Capture the cell that displays the provided text and extract its [X, Y] central coordinate. 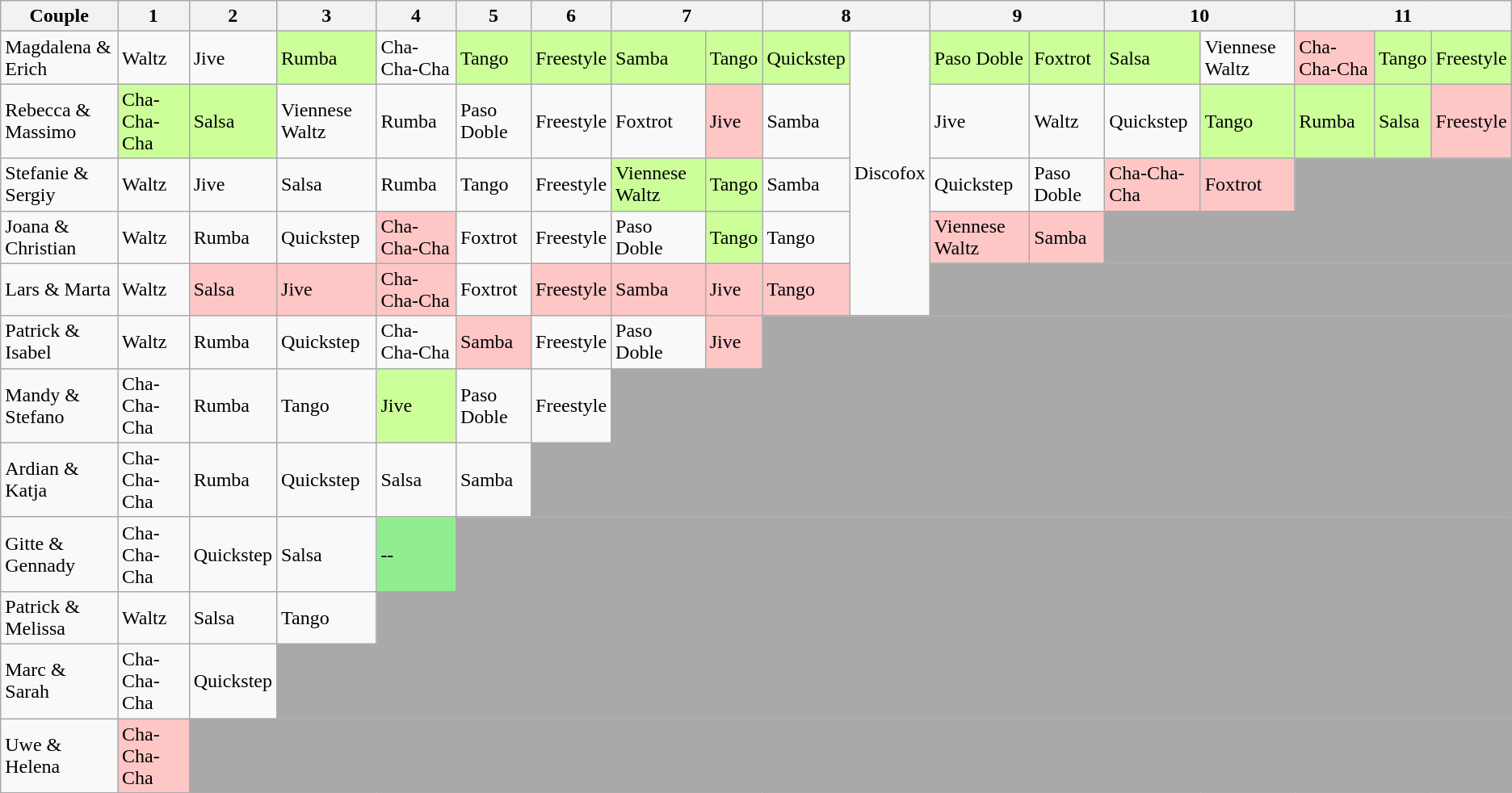
2 [233, 16]
Joana & Christian [60, 237]
11 [1403, 16]
10 [1200, 16]
Rebecca & Massimo [60, 121]
1 [153, 16]
Uwe & Helena [60, 756]
Patrick & Isabel [60, 342]
4 [417, 16]
Ardian & Katja [60, 480]
Marc & Sarah [60, 681]
Patrick & Melissa [60, 617]
3 [326, 16]
7 [687, 16]
Magdalena & Erich [60, 58]
9 [1017, 16]
6 [572, 16]
Mandy & Stefano [60, 405]
8 [846, 16]
Stefanie & Sergiy [60, 184]
5 [493, 16]
Lars & Marta [60, 289]
Discofox [890, 174]
Gitte & Gennady [60, 554]
-- [417, 554]
Couple [60, 16]
